Identify which cell holds the provided text, then report its [X, Y] central coordinate. 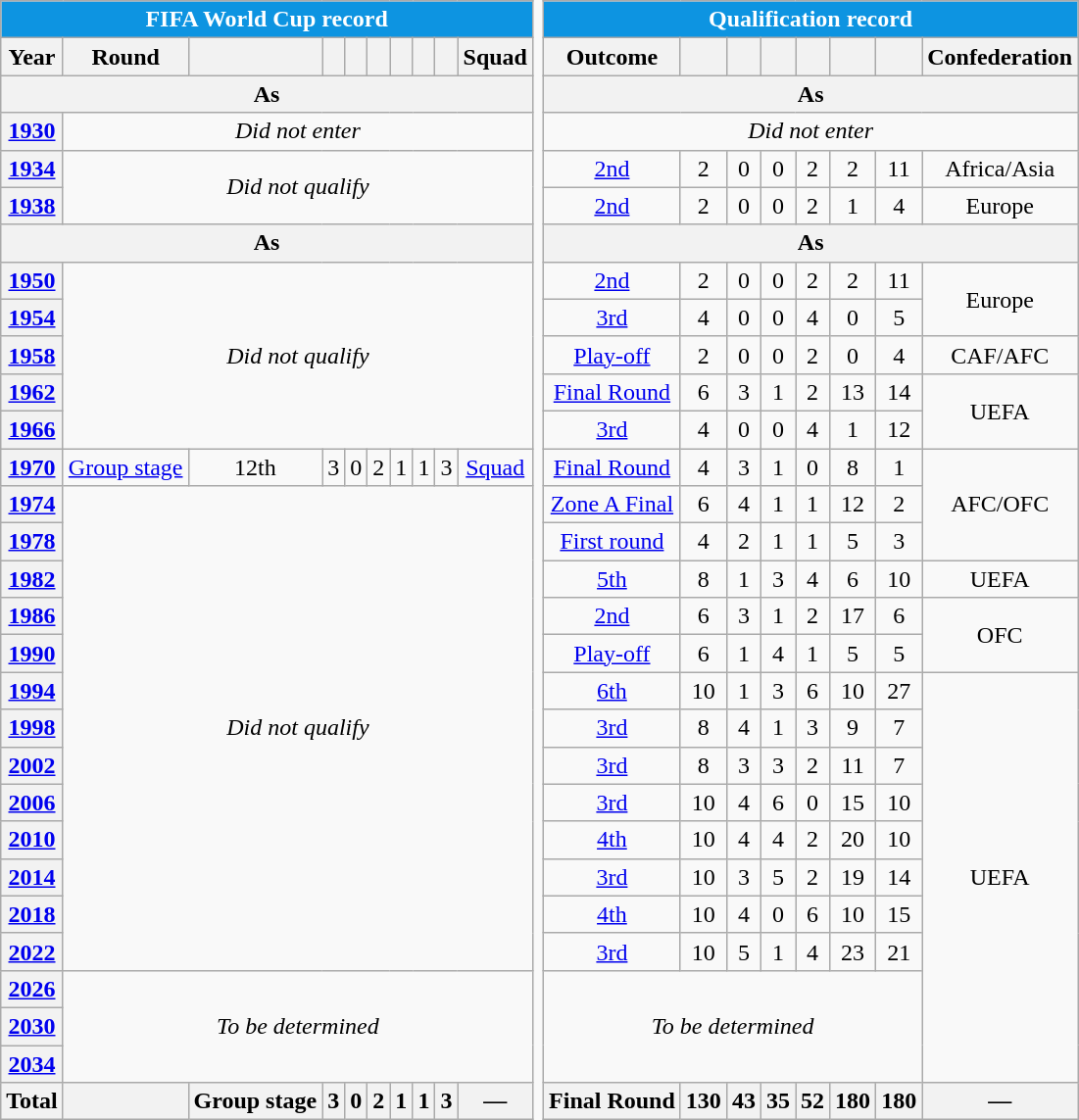
Year [32, 57]
1986 [32, 616]
Outcome [613, 57]
1982 [32, 579]
20 [853, 840]
23 [853, 951]
27 [900, 691]
2010 [32, 840]
Round [125, 57]
Africa/Asia [1000, 169]
1998 [32, 728]
1978 [32, 542]
21 [900, 951]
Zone A Final [613, 505]
First round [613, 542]
2030 [32, 1026]
9 [853, 728]
1974 [32, 505]
1950 [32, 280]
35 [778, 1101]
1966 [32, 429]
43 [743, 1101]
13 [853, 392]
5th [613, 579]
1958 [32, 355]
2002 [32, 765]
AFC/OFC [1000, 505]
1934 [32, 169]
1938 [32, 206]
2026 [32, 989]
52 [813, 1101]
1954 [32, 317]
2006 [32, 803]
2022 [32, 951]
2018 [32, 914]
1930 [32, 131]
17 [853, 616]
FIFA World Cup record [267, 20]
130 [704, 1101]
1970 [32, 467]
12th [255, 467]
CAF/AFC [1000, 355]
1990 [32, 654]
Qualification record [811, 20]
1994 [32, 691]
19 [853, 877]
6th [613, 691]
OFC [1000, 635]
Confederation [1000, 57]
2034 [32, 1063]
2014 [32, 877]
Total [32, 1101]
1962 [32, 392]
